Determine the (X, Y) coordinate at the center of the cell enclosing the given text.  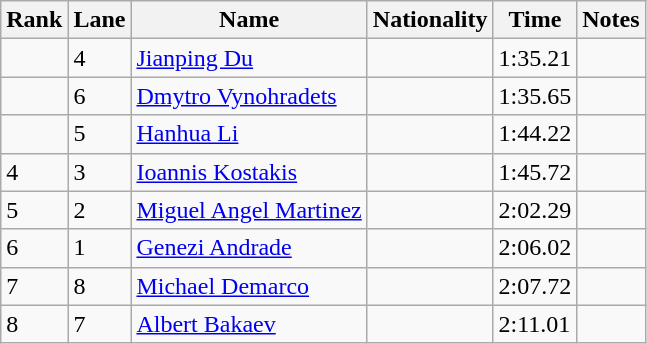
1 (100, 248)
Rank (34, 20)
1:35.65 (535, 96)
2:07.72 (535, 286)
Genezi Andrade (249, 248)
1:45.72 (535, 172)
Dmytro Vynohradets (249, 96)
Michael Demarco (249, 286)
Jianping Du (249, 58)
2:11.01 (535, 324)
Hanhua Li (249, 134)
Notes (611, 20)
2 (100, 210)
1:44.22 (535, 134)
1:35.21 (535, 58)
Albert Bakaev (249, 324)
3 (100, 172)
Lane (100, 20)
2:06.02 (535, 248)
Name (249, 20)
Time (535, 20)
Miguel Angel Martinez (249, 210)
Nationality (430, 20)
2:02.29 (535, 210)
Ioannis Kostakis (249, 172)
